Search for the cell housing the specified text and yield its [x, y] center coordinate. 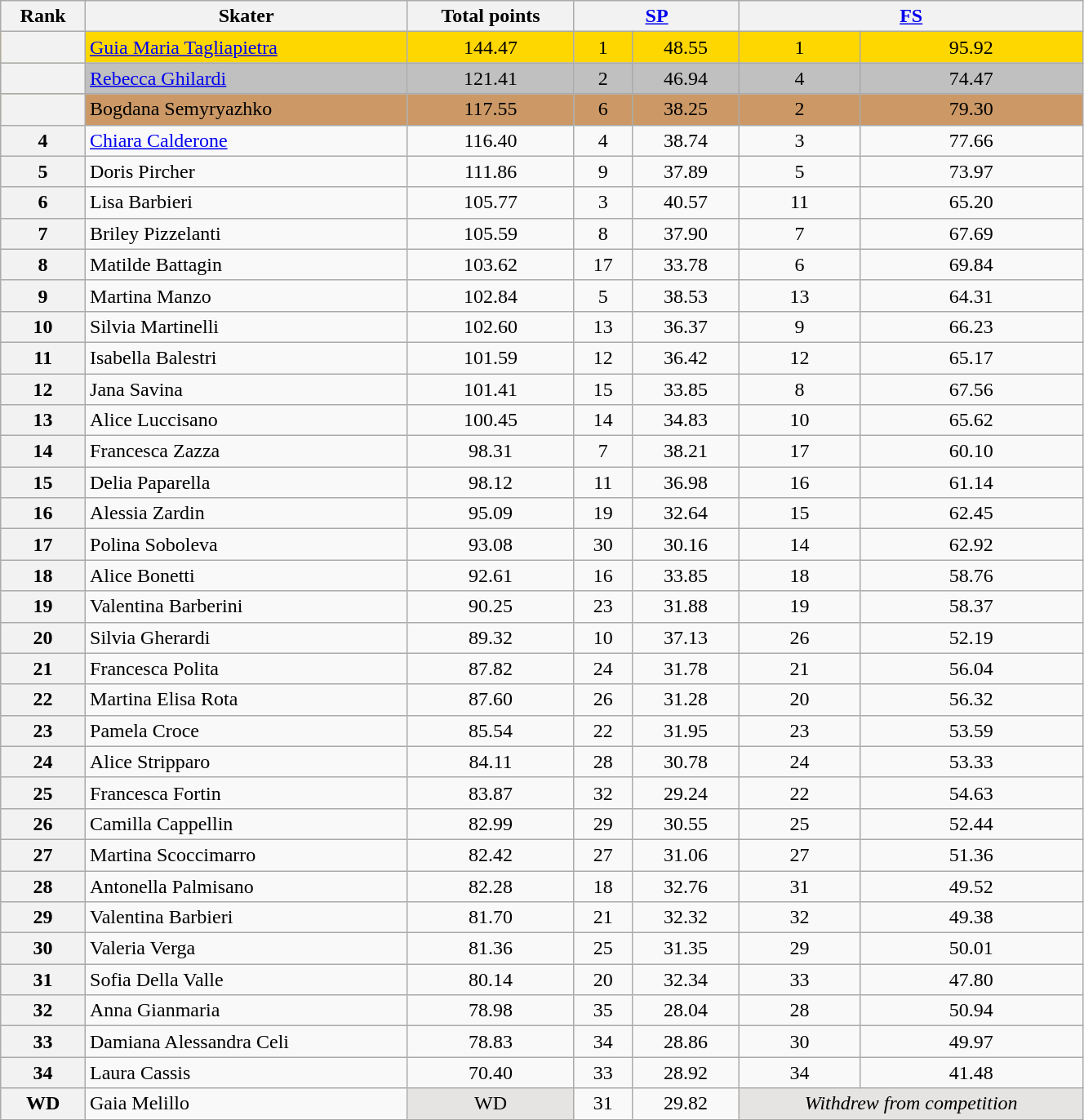
103.62 [491, 264]
52.44 [971, 824]
101.59 [491, 358]
Gaia Melillo [247, 1104]
67.56 [971, 389]
Lisa Barbieri [247, 202]
36.42 [686, 358]
30.55 [686, 824]
34.83 [686, 420]
28.92 [686, 1073]
93.08 [491, 544]
31.35 [686, 949]
Damiana Alessandra Celi [247, 1042]
Doris Pircher [247, 171]
Valentina Barbieri [247, 918]
Francesca Polita [247, 669]
49.38 [971, 918]
100.45 [491, 420]
66.23 [971, 327]
38.25 [686, 109]
111.86 [491, 171]
Alessia Zardin [247, 513]
98.12 [491, 482]
51.36 [971, 855]
Martina Manzo [247, 296]
Martina Scoccimarro [247, 855]
84.11 [491, 762]
56.32 [971, 700]
32.64 [686, 513]
38.53 [686, 296]
116.40 [491, 140]
47.80 [971, 980]
28.04 [686, 1011]
87.60 [491, 700]
48.55 [686, 47]
54.63 [971, 793]
Delia Paparella [247, 482]
62.92 [971, 544]
81.36 [491, 949]
30.78 [686, 762]
56.04 [971, 669]
Rebecca Ghilardi [247, 78]
90.25 [491, 607]
105.77 [491, 202]
Francesca Fortin [247, 793]
53.33 [971, 762]
Valentina Barberini [247, 607]
78.83 [491, 1042]
Total points [491, 16]
31.78 [686, 669]
53.59 [971, 731]
36.37 [686, 327]
49.97 [971, 1042]
95.92 [971, 47]
Laura Cassis [247, 1073]
58.37 [971, 607]
Valeria Verga [247, 949]
36.98 [686, 482]
38.21 [686, 451]
31.28 [686, 700]
37.13 [686, 638]
82.99 [491, 824]
65.20 [971, 202]
80.14 [491, 980]
50.01 [971, 949]
Antonella Palmisano [247, 886]
Silvia Martinelli [247, 327]
31.95 [686, 731]
Matilde Battagin [247, 264]
144.47 [491, 47]
31.88 [686, 607]
30.16 [686, 544]
31.06 [686, 855]
32.34 [686, 980]
121.41 [491, 78]
Isabella Balestri [247, 358]
37.89 [686, 171]
101.41 [491, 389]
35 [602, 1011]
73.97 [971, 171]
77.66 [971, 140]
69.84 [971, 264]
Sofia Della Valle [247, 980]
41.48 [971, 1073]
Guia Maria Tagliapietra [247, 47]
81.70 [491, 918]
Rank [43, 16]
74.47 [971, 78]
65.62 [971, 420]
105.59 [491, 233]
70.40 [491, 1073]
117.55 [491, 109]
FS [911, 16]
95.09 [491, 513]
Camilla Cappellin [247, 824]
Withdrew from competition [911, 1104]
Silvia Gherardi [247, 638]
Martina Elisa Rota [247, 700]
Anna Gianmaria [247, 1011]
60.10 [971, 451]
Briley Pizzelanti [247, 233]
29.82 [686, 1104]
37.90 [686, 233]
38.74 [686, 140]
89.32 [491, 638]
29.24 [686, 793]
Pamela Croce [247, 731]
28.86 [686, 1042]
78.98 [491, 1011]
SP [656, 16]
32.76 [686, 886]
79.30 [971, 109]
98.31 [491, 451]
Chiara Calderone [247, 140]
32.32 [686, 918]
33.78 [686, 264]
92.61 [491, 576]
Alice Luccisano [247, 420]
65.17 [971, 358]
Skater [247, 16]
67.69 [971, 233]
40.57 [686, 202]
61.14 [971, 482]
Jana Savina [247, 389]
85.54 [491, 731]
Bogdana Semyryazhko [247, 109]
87.82 [491, 669]
102.60 [491, 327]
64.31 [971, 296]
Alice Stripparo [247, 762]
82.28 [491, 886]
102.84 [491, 296]
Alice Bonetti [247, 576]
82.42 [491, 855]
49.52 [971, 886]
62.45 [971, 513]
46.94 [686, 78]
58.76 [971, 576]
83.87 [491, 793]
Francesca Zazza [247, 451]
50.94 [971, 1011]
Polina Soboleva [247, 544]
52.19 [971, 638]
